Output the (X, Y) coordinate of the center of the cell containing the given text.  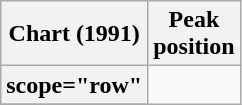
Chart (1991) (74, 34)
Peakposition (194, 34)
scope="row" (74, 85)
